Return the [X, Y] coordinate for the center point of the cell that contains the specified text.  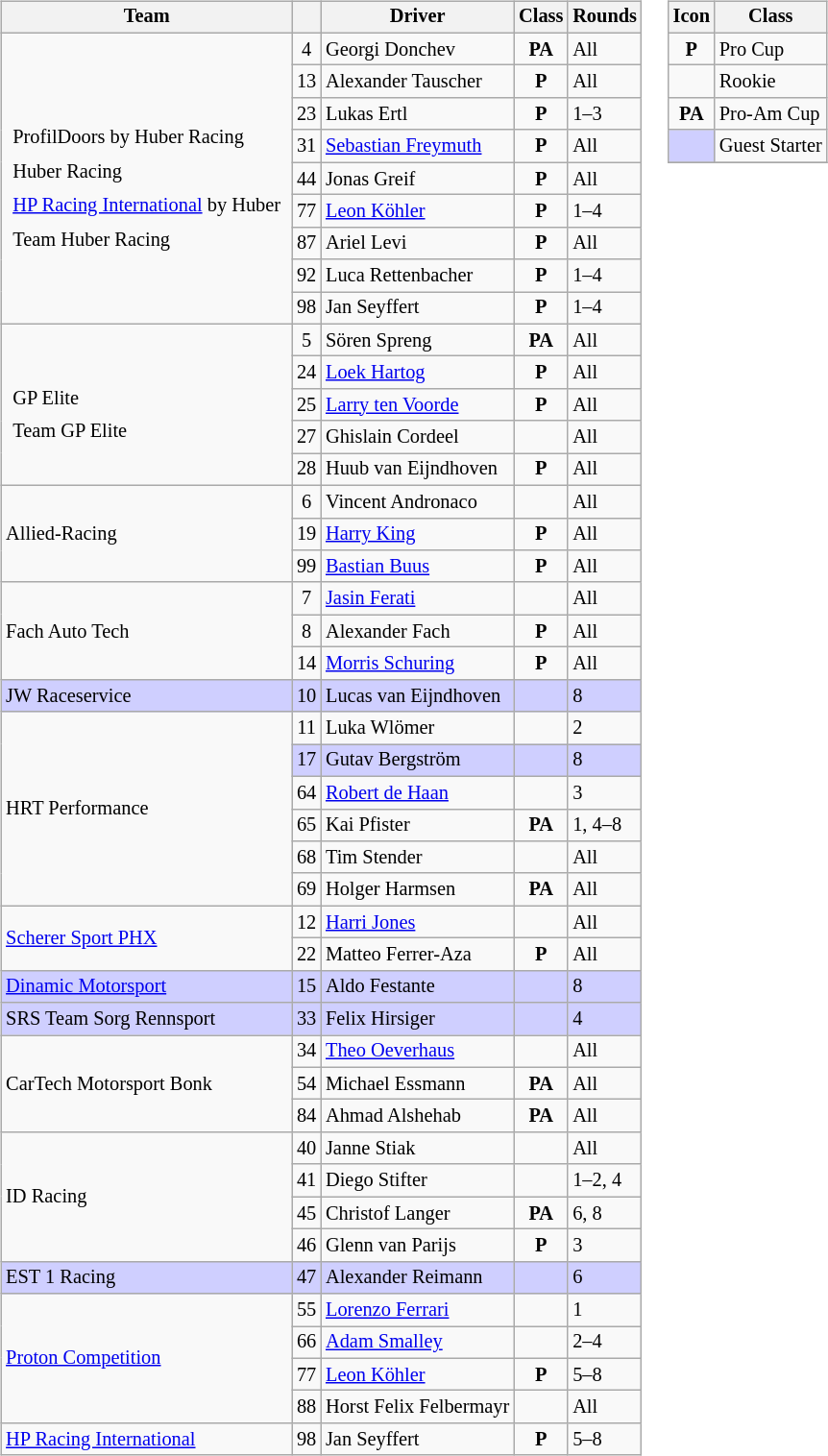
Gutav Bergström [417, 761]
Adam Smalley [417, 1343]
Sebastian Freymuth [417, 146]
HP Racing International by Huber [146, 206]
Pro-Am Cup [770, 114]
2 [605, 728]
Harri Jones [417, 922]
Luca Rettenbacher [417, 276]
Scherer Sport PHX [146, 937]
84 [306, 1116]
Tim Stender [417, 858]
7 [306, 598]
54 [306, 1083]
Bastian Buus [417, 567]
Larry ten Voorde [417, 405]
1–3 [605, 114]
Michael Essmann [417, 1083]
Jonas Greif [417, 179]
87 [306, 243]
12 [306, 922]
Pro Cup [770, 49]
Jasin Ferati [417, 598]
GP Elite Team GP Elite [146, 404]
1–2, 4 [605, 1180]
41 [306, 1180]
Vincent Andronaco [417, 501]
Alexander Reimann [417, 1277]
24 [306, 373]
92 [306, 276]
66 [306, 1343]
5 [306, 340]
Allied-Racing [146, 534]
Ariel Levi [417, 243]
1 [605, 1310]
Team Huber Racing [146, 239]
47 [306, 1277]
ProfilDoors by Huber Racing Huber Racing HP Racing International by Huber Team Huber Racing [146, 179]
Rounds [605, 17]
Ghislain Cordeel [417, 437]
Driver [417, 17]
Kai Pfister [417, 825]
Team GP Elite [69, 431]
Morris Schuring [417, 664]
64 [306, 792]
Horst Felix Felbermayr [417, 1407]
13 [306, 82]
HP Racing International [146, 1440]
JW Raceservice [146, 695]
55 [306, 1310]
Diego Stifter [417, 1180]
Alexander Fach [417, 631]
Huber Racing [146, 172]
27 [306, 437]
Lucas van Eijndhoven [417, 695]
Guest Starter [770, 146]
10 [306, 695]
88 [306, 1407]
Team [146, 17]
22 [306, 955]
Felix Hirsiger [417, 1019]
Harry King [417, 534]
Lukas Ertl [417, 114]
14 [306, 664]
31 [306, 146]
CarTech Motorsport Bonk [146, 1083]
99 [306, 567]
34 [306, 1052]
Proton Competition [146, 1358]
19 [306, 534]
ProfilDoors by Huber Racing [146, 137]
Sören Spreng [417, 340]
Ahmad Alshehab [417, 1116]
Luka Wlömer [417, 728]
17 [306, 761]
65 [306, 825]
ID Racing [146, 1197]
Lorenzo Ferrari [417, 1310]
SRS Team Sorg Rennsport [146, 1019]
1, 4–8 [605, 825]
46 [306, 1246]
25 [306, 405]
Janne Stiak [417, 1149]
Dinamic Motorsport [146, 986]
2–4 [605, 1343]
Georgi Donchev [417, 49]
Icon [692, 17]
EST 1 Racing [146, 1277]
Glenn van Parijs [417, 1246]
Alexander Tauscher [417, 82]
40 [306, 1149]
Loek Hartog [417, 373]
Matteo Ferrer-Aza [417, 955]
Aldo Festante [417, 986]
Holger Harmsen [417, 889]
6, 8 [605, 1213]
68 [306, 858]
Rookie [770, 82]
45 [306, 1213]
11 [306, 728]
33 [306, 1019]
23 [306, 114]
GP Elite [69, 398]
44 [306, 179]
28 [306, 470]
Theo Oeverhaus [417, 1052]
15 [306, 986]
69 [306, 889]
Fach Auto Tech [146, 630]
Christof Langer [417, 1213]
HRT Performance [146, 809]
Robert de Haan [417, 792]
Huub van Eijndhoven [417, 470]
